For the text-containing cell, return its midpoint in [x, y] coordinate format. 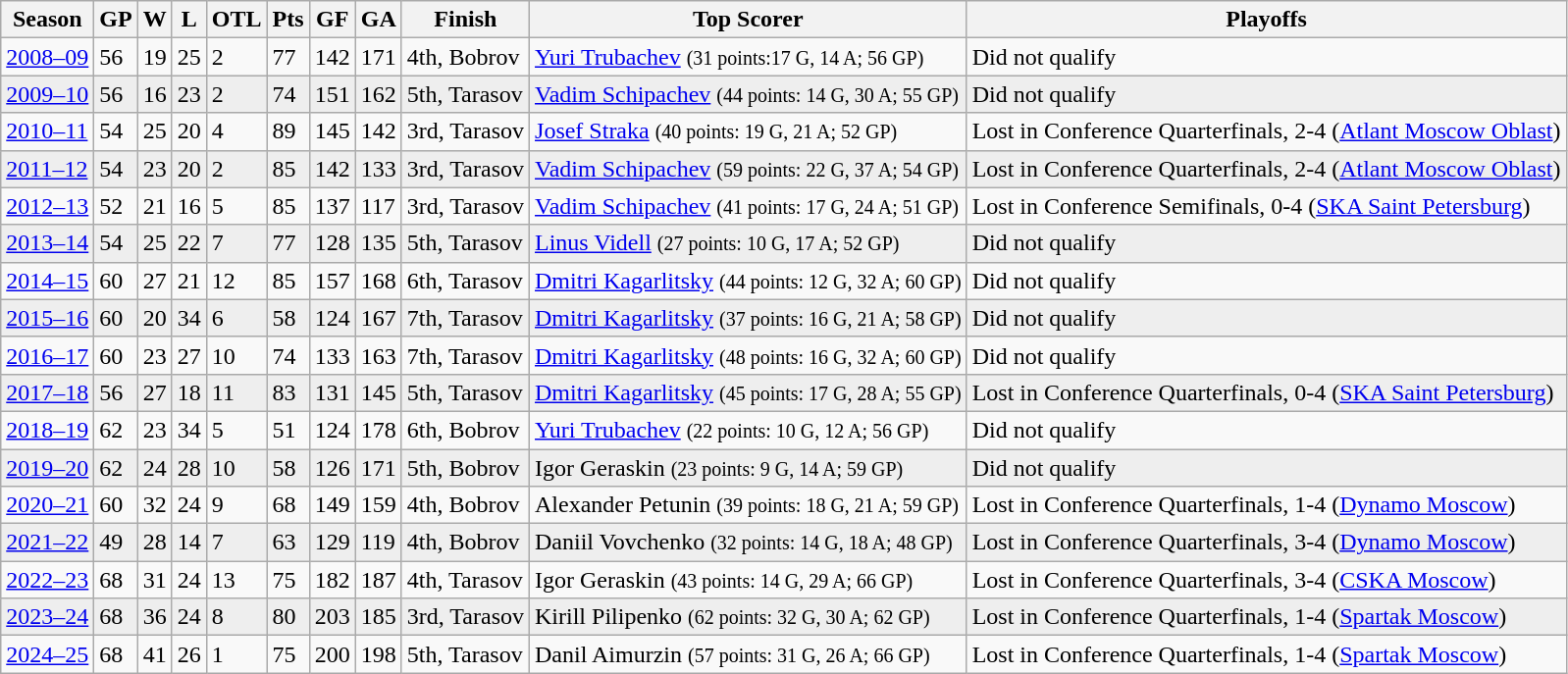
OTL [236, 20]
2022–23 [47, 580]
19 [155, 57]
Top Scorer [749, 20]
13 [236, 580]
80 [288, 617]
6th, Bobrov [465, 430]
Vadim Schipachev (44 points: 14 G, 30 A; 55 GP) [749, 94]
L [188, 20]
2010–11 [47, 131]
Yuri Trubachev (22 points: 10 G, 12 A; 56 GP) [749, 430]
GF [332, 20]
Josef Straka (40 points: 19 G, 21 A; 52 GP) [749, 131]
129 [332, 543]
31 [155, 580]
4 [236, 131]
163 [379, 355]
135 [379, 243]
137 [332, 206]
Dmitri Kagarlitsky (48 points: 16 G, 32 A; 60 GP) [749, 355]
63 [288, 543]
2013–14 [47, 243]
8 [236, 617]
6th, Tarasov [465, 281]
Season [47, 20]
200 [332, 654]
2018–19 [47, 430]
128 [332, 243]
157 [332, 281]
2012–13 [47, 206]
2017–18 [47, 392]
5th, Bobrov [465, 468]
Danil Aimurzin (57 points: 31 G, 26 A; 66 GP) [749, 654]
Kirill Pilipenko (62 points: 32 G, 30 A; 62 GP) [749, 617]
14 [188, 543]
1 [236, 654]
Igor Geraskin (43 points: 14 G, 29 A; 66 GP) [749, 580]
131 [332, 392]
Dmitri Kagarlitsky (45 points: 17 G, 28 A; 55 GP) [749, 392]
117 [379, 206]
Lost in Conference Quarterfinals, 0-4 (SKA Saint Petersburg) [1266, 392]
41 [155, 654]
Yuri Trubachev (31 points:17 G, 14 A; 56 GP) [749, 57]
2016–17 [47, 355]
Lost in Conference Quarterfinals, 3-4 (Dynamo Moscow) [1266, 543]
162 [379, 94]
2015–16 [47, 318]
W [155, 20]
2009–10 [47, 94]
Vadim Schipachev (59 points: 22 G, 37 A; 54 GP) [749, 169]
Vadim Schipachev (41 points: 17 G, 24 A; 51 GP) [749, 206]
89 [288, 131]
119 [379, 543]
2019–20 [47, 468]
51 [288, 430]
126 [332, 468]
2024–25 [47, 654]
149 [332, 505]
Pts [288, 20]
Dmitri Kagarlitsky (44 points: 12 G, 32 A; 60 GP) [749, 281]
GA [379, 20]
167 [379, 318]
GP [116, 20]
203 [332, 617]
168 [379, 281]
83 [288, 392]
12 [236, 281]
182 [332, 580]
2011–12 [47, 169]
36 [155, 617]
52 [116, 206]
2020–21 [47, 505]
Linus Videll (27 points: 10 G, 17 A; 52 GP) [749, 243]
Finish [465, 20]
9 [236, 505]
2023–24 [47, 617]
Dmitri Kagarlitsky (37 points: 16 G, 21 A; 58 GP) [749, 318]
185 [379, 617]
178 [379, 430]
2021–22 [47, 543]
Igor Geraskin (23 points: 9 G, 14 A; 59 GP) [749, 468]
Playoffs [1266, 20]
Alexander Petunin (39 points: 18 G, 21 A; 59 GP) [749, 505]
Lost in Conference Quarterfinals, 1-4 (Dynamo Moscow) [1266, 505]
49 [116, 543]
Lost in Conference Quarterfinals, 3-4 (CSKA Moscow) [1266, 580]
2014–15 [47, 281]
4th, Tarasov [465, 580]
Lost in Conference Semifinals, 0-4 (SKA Saint Petersburg) [1266, 206]
11 [236, 392]
Daniil Vovchenko (32 points: 14 G, 18 A; 48 GP) [749, 543]
198 [379, 654]
18 [188, 392]
32 [155, 505]
6 [236, 318]
151 [332, 94]
22 [188, 243]
26 [188, 654]
2008–09 [47, 57]
159 [379, 505]
187 [379, 580]
